Locate the cell with the specified text and output its [X, Y] center coordinate. 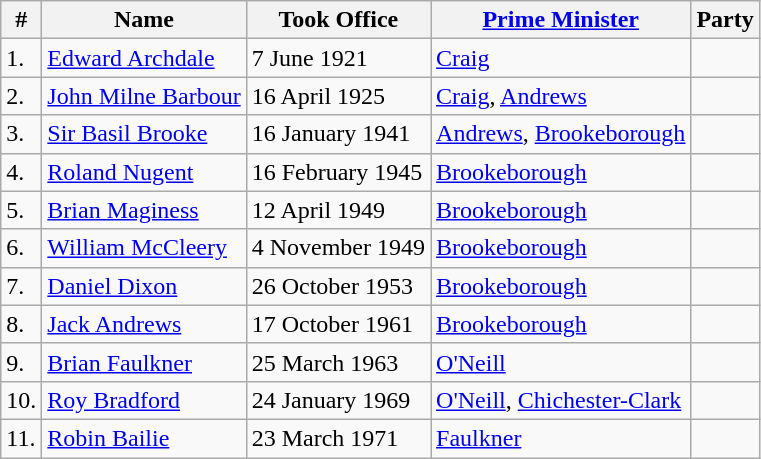
Craig [561, 58]
Sir Basil Brooke [144, 134]
23 March 1971 [338, 438]
3. [22, 134]
Party [725, 20]
O'Neill, Chichester-Clark [561, 400]
7. [22, 286]
12 April 1949 [338, 210]
6. [22, 248]
11. [22, 438]
10. [22, 400]
5. [22, 210]
Jack Andrews [144, 324]
9. [22, 362]
24 January 1969 [338, 400]
4 November 1949 [338, 248]
Craig, Andrews [561, 96]
16 April 1925 [338, 96]
16 February 1945 [338, 172]
Andrews, Brookeborough [561, 134]
4. [22, 172]
Name [144, 20]
William McCleery [144, 248]
17 October 1961 [338, 324]
Roland Nugent [144, 172]
Prime Minister [561, 20]
Robin Bailie [144, 438]
Took Office [338, 20]
1. [22, 58]
Edward Archdale [144, 58]
8. [22, 324]
7 June 1921 [338, 58]
16 January 1941 [338, 134]
Faulkner [561, 438]
Daniel Dixon [144, 286]
Brian Faulkner [144, 362]
# [22, 20]
25 March 1963 [338, 362]
Roy Bradford [144, 400]
O'Neill [561, 362]
Brian Maginess [144, 210]
John Milne Barbour [144, 96]
26 October 1953 [338, 286]
2. [22, 96]
